Extract the (x, y) coordinate from the center of the cell holding the provided text.  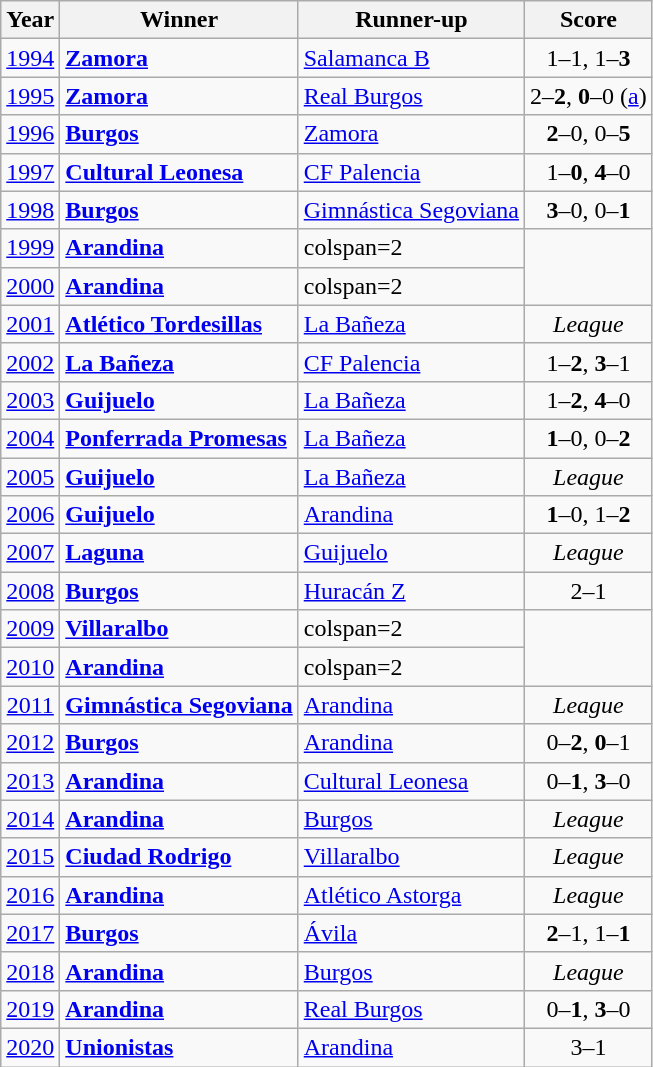
Laguna (179, 553)
3–0, 0–1 (589, 210)
1998 (30, 210)
2–1 (589, 591)
2005 (30, 477)
Ciudad Rodrigo (179, 857)
Unionistas (179, 1047)
2011 (30, 705)
2000 (30, 286)
1994 (30, 58)
2002 (30, 362)
1–2, 3–1 (589, 362)
2015 (30, 857)
Salamanca B (411, 58)
3–1 (589, 1047)
2014 (30, 819)
Ávila (411, 933)
1995 (30, 96)
Atlético Astorga (411, 895)
2012 (30, 743)
2003 (30, 400)
2–2, 0–0 (a) (589, 96)
2007 (30, 553)
Year (30, 20)
2009 (30, 629)
2013 (30, 781)
2016 (30, 895)
1–1, 1–3 (589, 58)
Atlético Tordesillas (179, 324)
Runner-up (411, 20)
1997 (30, 172)
Winner (179, 20)
Huracán Z (411, 591)
1–0, 0–2 (589, 438)
2019 (30, 1009)
1996 (30, 134)
2018 (30, 971)
1–0, 1–2 (589, 515)
1–0, 4–0 (589, 172)
2010 (30, 667)
0–2, 0–1 (589, 743)
2006 (30, 515)
2–1, 1–1 (589, 933)
Ponferrada Promesas (179, 438)
2001 (30, 324)
1999 (30, 248)
2017 (30, 933)
2004 (30, 438)
Score (589, 20)
2–0, 0–5 (589, 134)
2020 (30, 1047)
1–2, 4–0 (589, 400)
2008 (30, 591)
